From the cell containing the given text, extract its center point as (X, Y) coordinate. 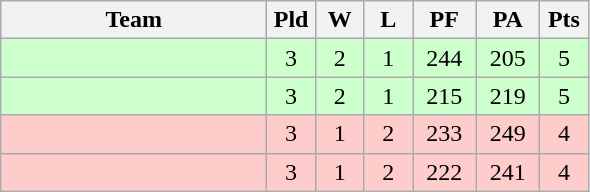
244 (444, 58)
PF (444, 20)
W (340, 20)
Team (134, 20)
222 (444, 172)
215 (444, 96)
241 (508, 172)
233 (444, 134)
205 (508, 58)
PA (508, 20)
249 (508, 134)
219 (508, 96)
Pld (292, 20)
L (388, 20)
Pts (564, 20)
